For the text-containing cell, return its midpoint in [X, Y] coordinate format. 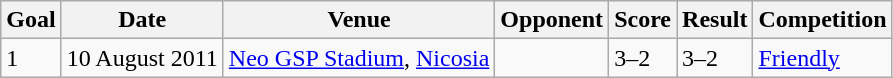
Friendly [822, 58]
Date [142, 20]
Opponent [552, 20]
Neo GSP Stadium, Nicosia [359, 58]
10 August 2011 [142, 58]
Score [643, 20]
Venue [359, 20]
Competition [822, 20]
Goal [31, 20]
Result [715, 20]
1 [31, 58]
